Find where the given text appears and provide that cell's center as (x, y) coordinate. 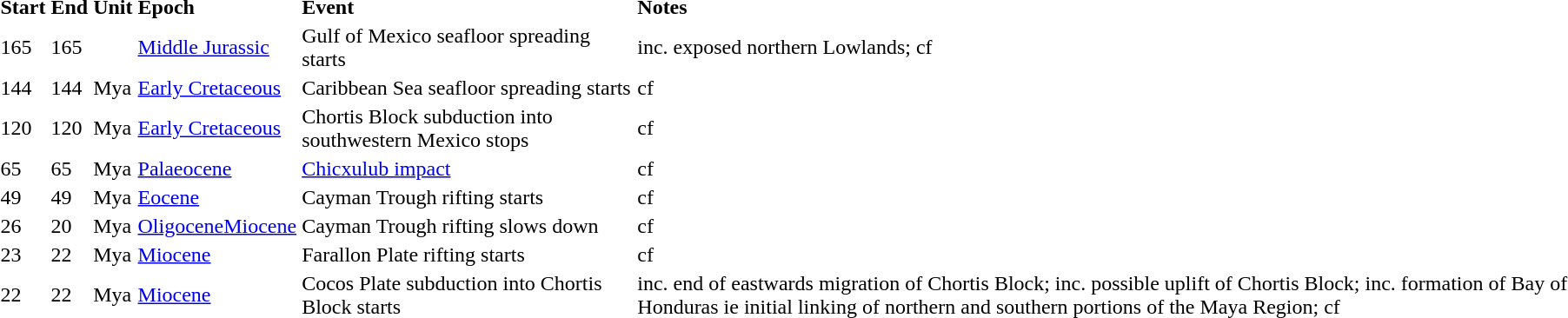
144 (70, 88)
Cayman Trough rifting slows down (468, 226)
Eocene (217, 197)
65 (70, 169)
22 (70, 255)
Farallon Plate rifting starts (468, 255)
Chicxulub impact (468, 169)
Palaeocene (217, 169)
120 (70, 129)
Miocene (217, 255)
20 (70, 226)
Cayman Trough rifting starts (468, 197)
49 (70, 197)
165 (70, 47)
OligoceneMiocene (217, 226)
Chortis Block subduction into southwestern Mexico stops (468, 129)
Gulf of Mexico seafloor spreading starts (468, 47)
Middle Jurassic (217, 47)
Caribbean Sea seafloor spreading starts (468, 88)
